From the cell containing the given text, extract its center point as [X, Y] coordinate. 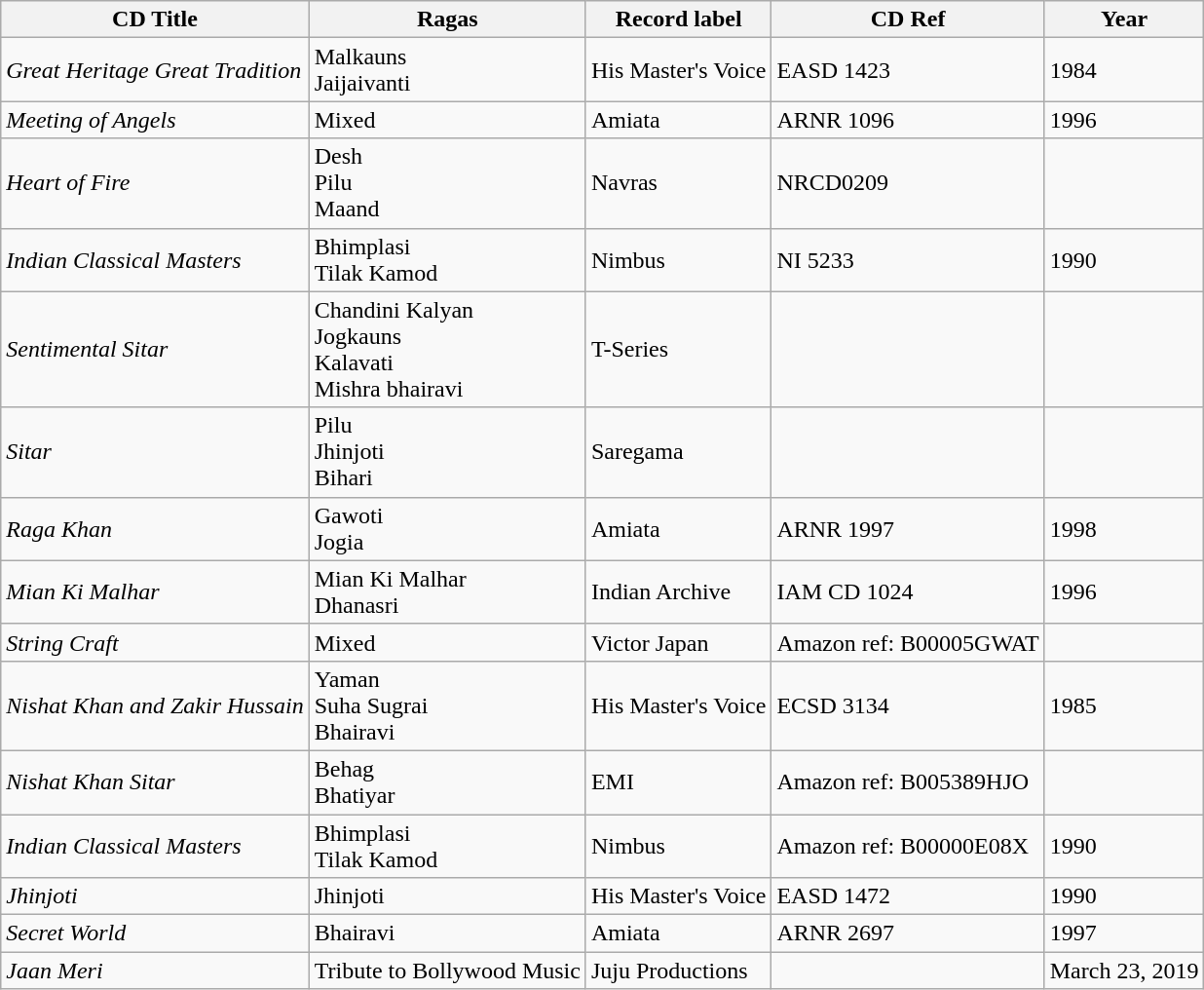
EMI [678, 781]
EASD 1423 [908, 70]
Victor Japan [678, 642]
ARNR 1096 [908, 120]
Nishat Khan Sitar [155, 781]
Record label [678, 19]
ARNR 1997 [908, 528]
CD Title [155, 19]
Nishat Khan and Zakir Hussain [155, 705]
Sitar [155, 452]
1985 [1124, 705]
Saregama [678, 452]
Juju Productions [678, 971]
Meeting of Angels [155, 120]
Raga Khan [155, 528]
Chandini KalyanJogkaunsKalavatiMishra bhairavi [447, 349]
Year [1124, 19]
Indian Archive [678, 592]
Navras [678, 183]
Jaan Meri [155, 971]
Tribute to Bollywood Music [447, 971]
Mian Ki MalharDhanasri [447, 592]
1998 [1124, 528]
Amazon ref: B005389HJO [908, 781]
PiluJhinjotiBihari [447, 452]
MalkaunsJaijaivanti [447, 70]
GawotiJogia [447, 528]
CD Ref [908, 19]
IAM CD 1024 [908, 592]
ECSD 3134 [908, 705]
BehagBhatiyar [447, 781]
DeshPiluMaand [447, 183]
March 23, 2019 [1124, 971]
Great Heritage Great Tradition [155, 70]
Sentimental Sitar [155, 349]
Secret World [155, 933]
ARNR 2697 [908, 933]
NRCD0209 [908, 183]
String Craft [155, 642]
Heart of Fire [155, 183]
EASD 1472 [908, 896]
YamanSuha SugraiBhairavi [447, 705]
Ragas [447, 19]
1997 [1124, 933]
Mian Ki Malhar [155, 592]
T-Series [678, 349]
Amazon ref: B00005GWAT [908, 642]
1984 [1124, 70]
NI 5233 [908, 259]
Bhairavi [447, 933]
Amazon ref: B00000E08X [908, 846]
